From the cell containing the given text, extract its center point as (X, Y) coordinate. 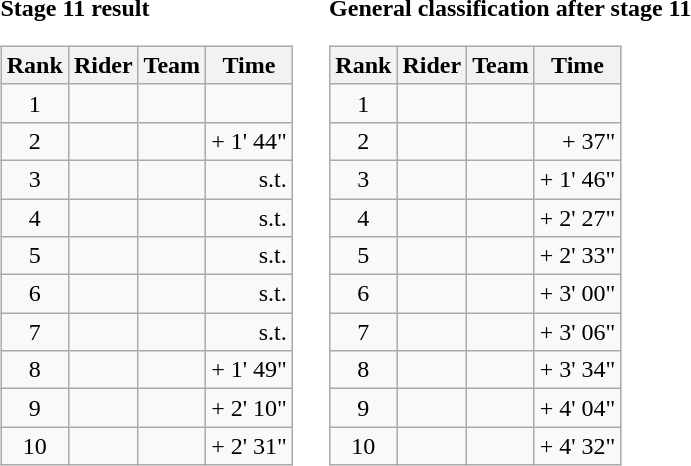
+ 1' 46" (578, 179)
+ 2' 31" (250, 446)
+ 2' 33" (578, 256)
+ 2' 27" (578, 217)
+ 3' 06" (578, 332)
+ 37" (578, 141)
+ 1' 49" (250, 370)
+ 3' 34" (578, 370)
+ 1' 44" (250, 141)
+ 4' 04" (578, 408)
+ 2' 10" (250, 408)
+ 4' 32" (578, 446)
+ 3' 00" (578, 294)
